Scan for the cell matching the given text and deliver its (x, y) coordinate at center. 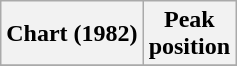
Chart (1982) (72, 34)
Peakposition (189, 34)
